Extract the (X, Y) coordinate from the center of the cell holding the provided text.  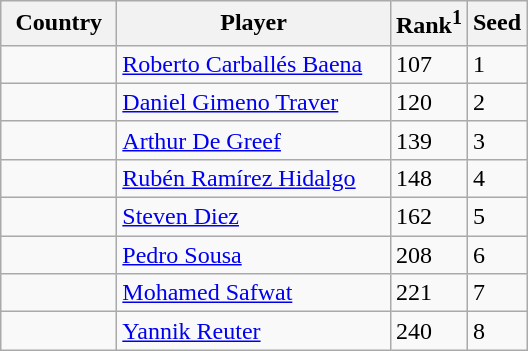
Yannik Reuter (254, 331)
139 (428, 140)
Arthur De Greef (254, 140)
Rank1 (428, 24)
208 (428, 255)
2 (496, 102)
Rubén Ramírez Hidalgo (254, 178)
240 (428, 331)
4 (496, 178)
Player (254, 24)
5 (496, 217)
7 (496, 293)
3 (496, 140)
Mohamed Safwat (254, 293)
107 (428, 64)
1 (496, 64)
Daniel Gimeno Traver (254, 102)
221 (428, 293)
Seed (496, 24)
120 (428, 102)
Roberto Carballés Baena (254, 64)
Steven Diez (254, 217)
148 (428, 178)
6 (496, 255)
8 (496, 331)
162 (428, 217)
Country (59, 24)
Pedro Sousa (254, 255)
